Output the [x, y] coordinate of the center of the cell containing the given text.  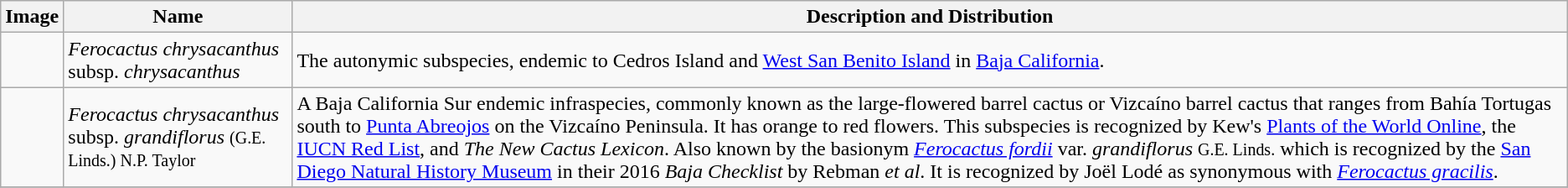
Ferocactus chrysacanthus subsp. chrysacanthus [178, 60]
Image [32, 17]
Description and Distribution [930, 17]
Name [178, 17]
The autonymic subspecies, endemic to Cedros Island and West San Benito Island in Baja California. [930, 60]
Ferocactus chrysacanthus subsp. grandiflorus (G.E. Linds.) N.P. Taylor [178, 138]
